Pinpoint the cell where the given text exists, returning its [X, Y] midpoint coordinate. 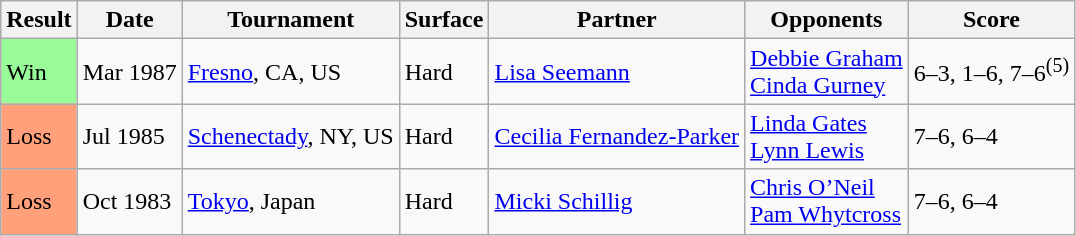
Jul 1985 [130, 136]
Result [39, 20]
Lisa Seemann [617, 72]
Date [130, 20]
Schenectady, NY, US [290, 136]
Micki Schillig [617, 202]
Tournament [290, 20]
Linda Gates Lynn Lewis [827, 136]
Chris O’Neil Pam Whytcross [827, 202]
Score [991, 20]
Cecilia Fernandez-Parker [617, 136]
Tokyo, Japan [290, 202]
Win [39, 72]
Debbie Graham Cinda Gurney [827, 72]
6–3, 1–6, 7–6(5) [991, 72]
Surface [444, 20]
Partner [617, 20]
Fresno, CA, US [290, 72]
Oct 1983 [130, 202]
Mar 1987 [130, 72]
Opponents [827, 20]
